Provide the (X, Y) coordinate of the cell's center where the given text is located.  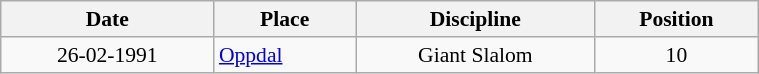
Giant Slalom (476, 55)
Position (676, 19)
Discipline (476, 19)
26-02-1991 (108, 55)
10 (676, 55)
Place (285, 19)
Oppdal (285, 55)
Date (108, 19)
